Identify which cell holds the provided text, then report its (x, y) central coordinate. 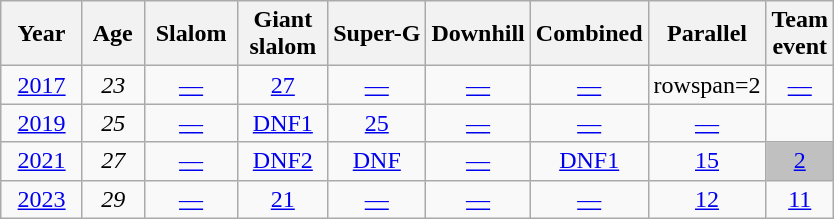
15 (707, 161)
rowspan=2 (707, 85)
Teamevent (800, 34)
2 (800, 161)
11 (800, 199)
2017 (42, 85)
2023 (42, 199)
DNF (377, 161)
2019 (42, 123)
Age (113, 34)
DNF2 (283, 161)
23 (113, 85)
2021 (42, 161)
Downhill (478, 34)
Slalom (191, 34)
12 (707, 199)
Parallel (707, 34)
Super-G (377, 34)
21 (283, 199)
Year (42, 34)
29 (113, 199)
Combined (589, 34)
Giant slalom (283, 34)
